Return the (X, Y) coordinate for the center point of the cell that contains the specified text.  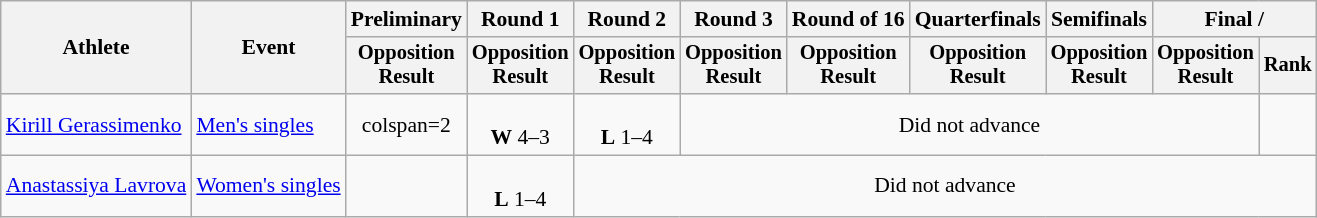
Rank (1288, 66)
W 4–3 (520, 124)
Round 3 (734, 19)
Round of 16 (848, 19)
Quarterfinals (978, 19)
Round 2 (628, 19)
Anastassiya Lavrova (96, 186)
Final / (1234, 19)
colspan=2 (406, 124)
Men's singles (268, 124)
Athlete (96, 48)
Women's singles (268, 186)
Kirill Gerassimenko (96, 124)
Preliminary (406, 19)
Semifinals (1100, 19)
Round 1 (520, 19)
Event (268, 48)
